Identify which cell holds the provided text, then report its [x, y] central coordinate. 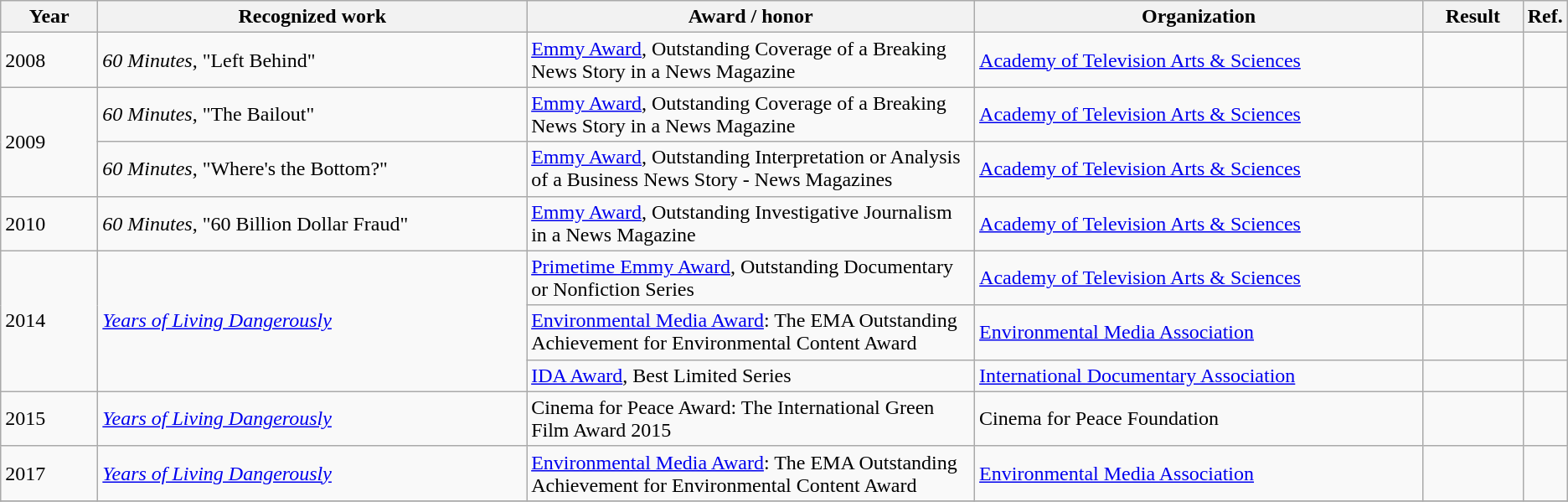
Primetime Emmy Award, Outstanding Documentary or Nonfiction Series [750, 278]
2017 [49, 473]
2014 [49, 321]
Result [1473, 17]
Emmy Award, Outstanding Investigative Journalism in a News Magazine [750, 223]
2015 [49, 419]
Emmy Award, Outstanding Interpretation or Analysis of a Business News Story - News Magazines [750, 169]
Cinema for Peace Foundation [1199, 419]
Year [49, 17]
2010 [49, 223]
Cinema for Peace Award: The International Green Film Award 2015 [750, 419]
IDA Award, Best Limited Series [750, 375]
60 Minutes, "60 Billion Dollar Fraud" [312, 223]
Recognized work [312, 17]
60 Minutes, "The Bailout" [312, 114]
Organization [1199, 17]
60 Minutes, "Where's the Bottom?" [312, 169]
2008 [49, 60]
Ref. [1545, 17]
60 Minutes, "Left Behind" [312, 60]
Award / honor [750, 17]
International Documentary Association [1199, 375]
2009 [49, 142]
